Identify which cell holds the provided text, then report its (x, y) central coordinate. 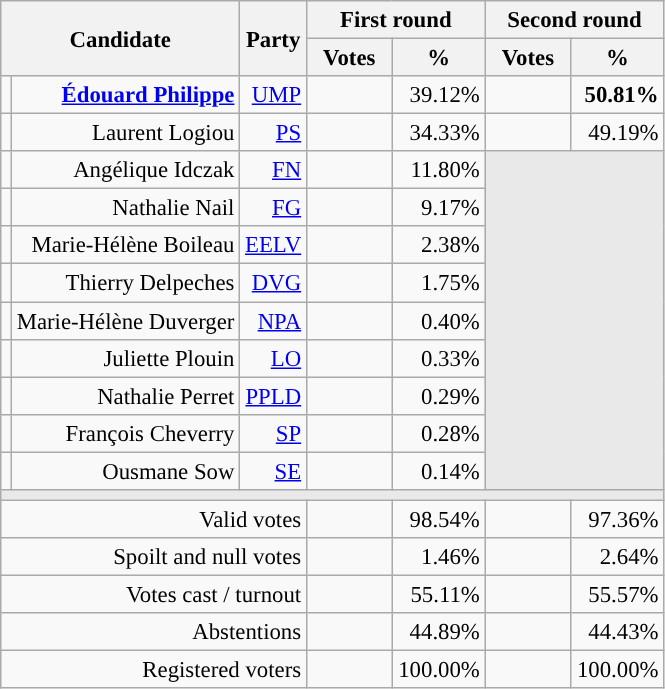
Second round (574, 20)
UMP (274, 95)
97.36% (618, 519)
Ousmane Sow (125, 471)
FG (274, 208)
Marie-Hélène Duverger (125, 321)
2.64% (618, 557)
Nathalie Perret (125, 396)
Registered voters (154, 670)
44.43% (618, 632)
Édouard Philippe (125, 95)
0.40% (438, 321)
1.75% (438, 283)
Abstentions (154, 632)
0.29% (438, 396)
0.33% (438, 358)
Party (274, 38)
2.38% (438, 245)
PS (274, 133)
50.81% (618, 95)
0.14% (438, 471)
44.89% (438, 632)
LO (274, 358)
SE (274, 471)
55.11% (438, 594)
Angélique Idczak (125, 170)
55.57% (618, 594)
DVG (274, 283)
Valid votes (154, 519)
SP (274, 433)
Nathalie Nail (125, 208)
39.12% (438, 95)
FN (274, 170)
Votes cast / turnout (154, 594)
Thierry Delpeches (125, 283)
PPLD (274, 396)
1.46% (438, 557)
49.19% (618, 133)
Marie-Hélène Boileau (125, 245)
9.17% (438, 208)
Juliette Plouin (125, 358)
NPA (274, 321)
First round (396, 20)
Laurent Logiou (125, 133)
0.28% (438, 433)
EELV (274, 245)
98.54% (438, 519)
Candidate (120, 38)
34.33% (438, 133)
François Cheverry (125, 433)
11.80% (438, 170)
Spoilt and null votes (154, 557)
